Locate the cell with the specified text and output its (x, y) center coordinate. 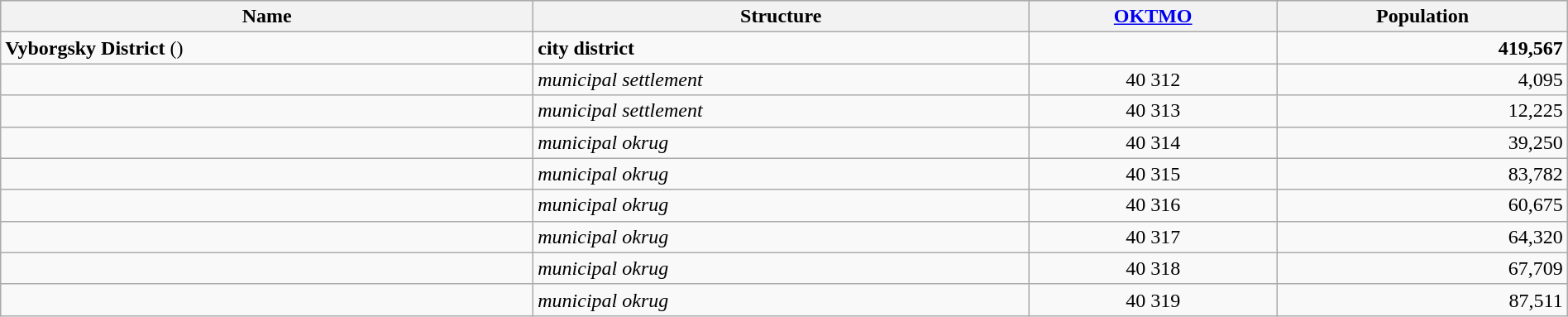
40 319 (1153, 300)
40 318 (1153, 268)
Name (267, 17)
4,095 (1422, 79)
40 315 (1153, 174)
40 314 (1153, 142)
87,511 (1422, 300)
40 313 (1153, 111)
67,709 (1422, 268)
83,782 (1422, 174)
city district (781, 48)
12,225 (1422, 111)
OKTMO (1153, 17)
60,675 (1422, 205)
40 316 (1153, 205)
40 317 (1153, 237)
40 312 (1153, 79)
419,567 (1422, 48)
Structure (781, 17)
39,250 (1422, 142)
Population (1422, 17)
Vyborgsky District () (267, 48)
64,320 (1422, 237)
